For the text-containing cell, return its midpoint in [x, y] coordinate format. 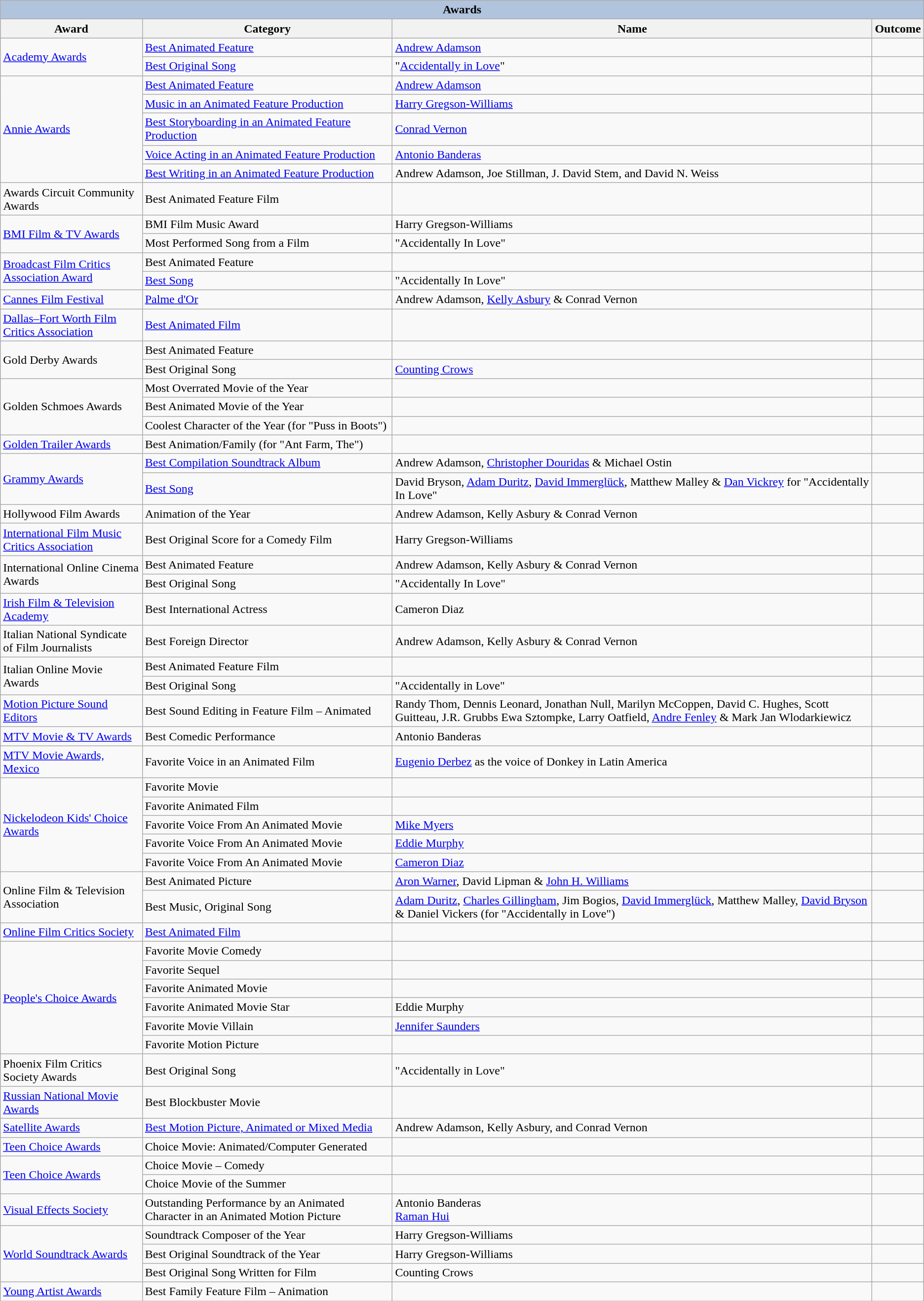
Best Compilation Soundtrack Album [268, 463]
Favorite Animated Film [268, 806]
Best Animated Picture [268, 881]
Visual Effects Society [71, 1209]
Best Comedic Performance [268, 736]
Motion Picture Sound Editors [71, 711]
Mike Myers [632, 825]
Favorite Animated Movie [268, 989]
Andrew Adamson, Christopher Douridas & Michael Ostin [632, 463]
Favorite Movie Villain [268, 1026]
Awards Circuit Community Awards [71, 198]
Best Family Feature Film – Animation [268, 1291]
Choice Movie – Comedy [268, 1165]
People's Choice Awards [71, 997]
Best Original Score for a Comedy Film [268, 539]
Best Storyboarding in an Animated Feature Production [268, 129]
Andrew Adamson, Joe Stillman, J. David Stem, and David N. Weiss [632, 173]
Choice Movie of the Summer [268, 1184]
Satellite Awards [71, 1128]
Golden Schmoes Awards [71, 407]
Favorite Sequel [268, 970]
Favorite Motion Picture [268, 1045]
Best Animation/Family (for "Ant Farm, The") [268, 444]
Italian National Syndicate of Film Journalists [71, 642]
Broadcast Film Critics Association Award [71, 271]
Soundtrack Composer of the Year [268, 1235]
Phoenix Film Critics Society Awards [71, 1070]
Most Overrated Movie of the Year [268, 388]
Best Original Soundtrack of the Year [268, 1254]
International Film Music Critics Association [71, 539]
Favorite Movie [268, 787]
Animation of the Year [268, 514]
MTV Movie & TV Awards [71, 736]
Best Blockbuster Movie [268, 1103]
Palme d'Or [268, 300]
Best Motion Picture, Animated or Mixed Media [268, 1128]
Gold Derby Awards [71, 360]
Academy Awards [71, 57]
Outstanding Performance by an Animated Character in an Animated Motion Picture [268, 1209]
Name [632, 29]
Outcome [898, 29]
Favorite Movie Comedy [268, 951]
Cannes Film Festival [71, 300]
Best Foreign Director [268, 642]
Best International Actress [268, 609]
Nickelodeon Kids' Choice Awards [71, 825]
Eugenio Derbez as the voice of Donkey in Latin America [632, 762]
BMI Film Music Award [268, 224]
Most Performed Song from a Film [268, 243]
Category [268, 29]
Best Animated Movie of the Year [268, 407]
Aron Warner, David Lipman & John H. Williams [632, 881]
Young Artist Awards [71, 1291]
BMI Film & TV Awards [71, 233]
Adam Duritz, Charles Gillingham, Jim Bogios, David Immerglück, Matthew Malley, David Bryson & Daniel Vickers (for "Accidentally in Love") [632, 906]
Irish Film & Television Academy [71, 609]
Award [71, 29]
Russian National Movie Awards [71, 1103]
Voice Acting in an Animated Feature Production [268, 154]
Music in an Animated Feature Production [268, 104]
World Soundtrack Awards [71, 1254]
Best Music, Original Song [268, 906]
Italian Online Movie Awards [71, 676]
Online Film & Television Association [71, 897]
Grammy Awards [71, 479]
Hollywood Film Awards [71, 514]
MTV Movie Awards, Mexico [71, 762]
Best Writing in an Animated Feature Production [268, 173]
Online Film Critics Society [71, 932]
Favorite Voice in an Animated Film [268, 762]
Favorite Animated Movie Star [268, 1007]
Annie Awards [71, 129]
Andrew Adamson, Kelly Asbury, and Conrad Vernon [632, 1128]
Jennifer Saunders [632, 1026]
Best Original Song Written for Film [268, 1272]
Best Sound Editing in Feature Film – Animated [268, 711]
David Bryson, Adam Duritz, David Immerglück, Matthew Malley & Dan Vickrey for "Accidentally In Love" [632, 489]
Choice Movie: Animated/Computer Generated [268, 1147]
Antonio BanderasRaman Hui [632, 1209]
Awards [462, 10]
Dallas–Fort Worth Film Critics Association [71, 325]
Coolest Character of the Year (for "Puss in Boots") [268, 425]
Golden Trailer Awards [71, 444]
International Online Cinema Awards [71, 574]
Conrad Vernon [632, 129]
